Capture the cell that displays the provided text and extract its (x, y) central coordinate. 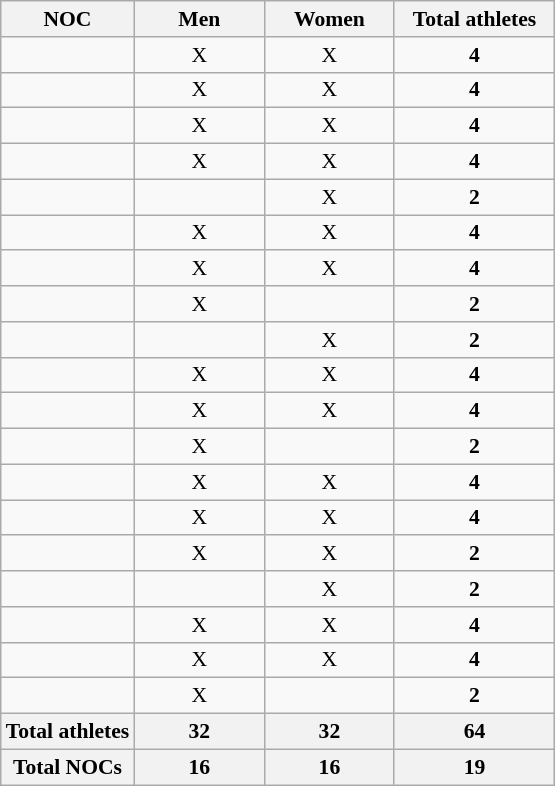
19 (474, 767)
64 (474, 732)
Total NOCs (68, 767)
NOC (68, 19)
Women (329, 19)
Men (199, 19)
